Determine the [X, Y] coordinate at the center of the cell enclosing the given text.  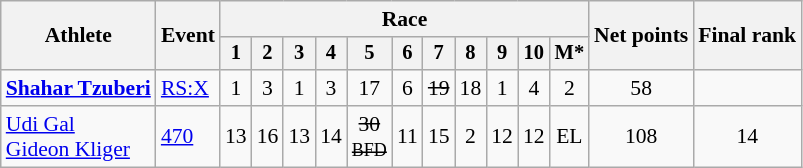
Shahar Tzuberi [78, 88]
8 [471, 54]
10 [534, 54]
470 [188, 136]
EL [570, 136]
9 [502, 54]
Athlete [78, 36]
Event [188, 36]
15 [439, 136]
30BFD [370, 136]
5 [370, 54]
108 [641, 136]
17 [370, 88]
19 [439, 88]
18 [471, 88]
Race [404, 19]
M* [570, 54]
Final rank [747, 36]
58 [641, 88]
Udi Gal Gideon Kliger [78, 136]
Net points [641, 36]
7 [439, 54]
16 [268, 136]
11 [408, 136]
RS:X [188, 88]
